Extract the [X, Y] coordinate from the center of the cell holding the provided text.  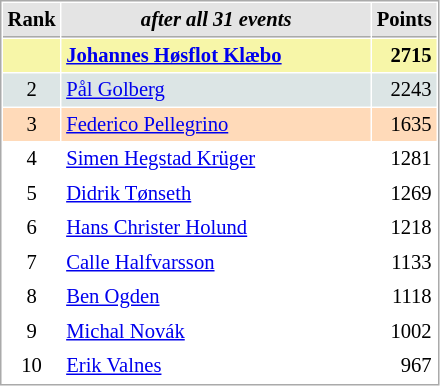
1002 [404, 332]
Hans Christer Holund [216, 228]
8 [32, 296]
5 [32, 194]
Erik Valnes [216, 366]
1218 [404, 228]
2243 [404, 90]
6 [32, 228]
7 [32, 262]
1133 [404, 262]
after all 31 events [216, 20]
Federico Pellegrino [216, 124]
Ben Ogden [216, 296]
Johannes Høsflot Klæbo [216, 56]
967 [404, 366]
1269 [404, 194]
1635 [404, 124]
10 [32, 366]
Didrik Tønseth [216, 194]
3 [32, 124]
1118 [404, 296]
2 [32, 90]
Pål Golberg [216, 90]
Simen Hegstad Krüger [216, 158]
Points [404, 20]
4 [32, 158]
9 [32, 332]
1281 [404, 158]
Michal Novák [216, 332]
Rank [32, 20]
2715 [404, 56]
Calle Halfvarsson [216, 262]
